Identify which cell holds the provided text, then report its [x, y] central coordinate. 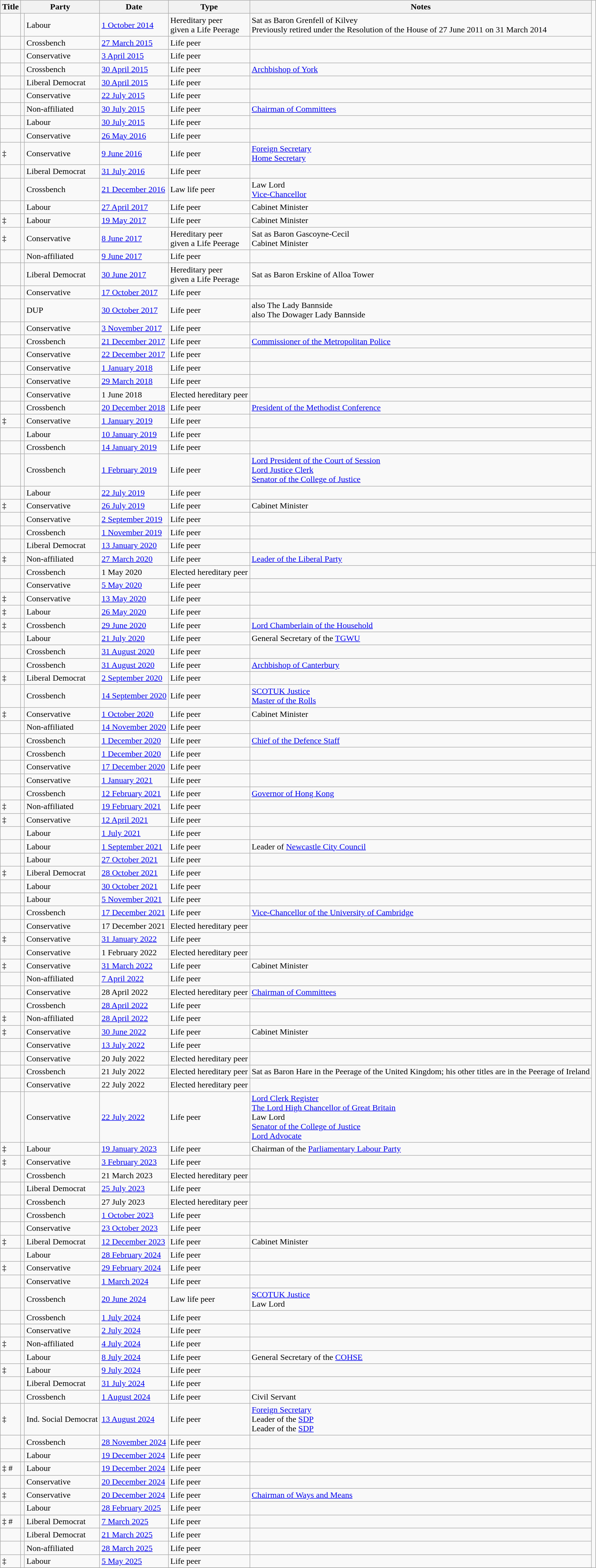
17 October 2017 [134, 292]
22 December 2017 [134, 355]
Lord Clerk Register The Lord High Chancellor of Great Britain Law Lord Senator of the College of Justice Lord Advocate [421, 1117]
3 February 2023 [134, 1162]
31 March 2022 [134, 966]
Vice-Chancellor of the University of Cambridge [421, 913]
13 May 2020 [134, 599]
1 February 2022 [134, 952]
2 September 2020 [134, 678]
SCOTUK Justice Law Lord [421, 1299]
Party [60, 7]
20 July 2022 [134, 1058]
28 November 2024 [134, 1442]
General Secretary of the TGWU [421, 638]
5 November 2021 [134, 900]
1 August 2024 [134, 1397]
1 October 2014 [134, 25]
29 June 2020 [134, 625]
30 June 2022 [134, 1032]
27 March 2020 [134, 559]
Sat as Baron Grenfell of KilveyPreviously retired under the Resolution of the House of 27 June 2011 on 31 March 2014 [421, 25]
12 April 2021 [134, 820]
Foreign Secretary Leader of the SDP Leader of the SDP [421, 1419]
22 July 2015 [134, 96]
Foreign Secretary Home Secretary [421, 153]
10 January 2019 [134, 434]
President of the Methodist Conference [421, 407]
1 January 2018 [134, 368]
31 July 2016 [134, 171]
1 January 2021 [134, 780]
Notes [421, 7]
Commissioner of the Metropolitan Police [421, 341]
Lord Chamberlain of the Household [421, 625]
9 June 2017 [134, 256]
Chairman of the Parliamentary Labour Party [421, 1149]
also The Lady Bannside also The Dowager Lady Bannside [421, 310]
Type [209, 7]
30 June 2017 [134, 274]
28 February 2024 [134, 1255]
14 January 2019 [134, 448]
30 October 2017 [134, 310]
Archbishop of Canterbury [421, 665]
20 December 2018 [134, 407]
1 July 2021 [134, 833]
22 July 2019 [134, 493]
12 February 2021 [134, 793]
31 January 2022 [134, 939]
Sat as Baron Hare in the Peerage of the United Kingdom; his other titles are in the Peerage of Ireland [421, 1071]
29 March 2018 [134, 381]
SCOTUK Justice Master of the Rolls [421, 696]
Sat as Baron Gascoyne-CecilCabinet Minister [421, 239]
26 July 2019 [134, 506]
14 November 2020 [134, 727]
7 March 2025 [134, 1521]
28 March 2025 [134, 1548]
Governor of Hong Kong [421, 793]
1 January 2019 [134, 421]
9 June 2016 [134, 153]
26 May 2016 [134, 135]
3 April 2015 [134, 56]
Leader of the Liberal Party [421, 559]
13 January 2020 [134, 546]
Sat as Baron Erskine of Alloa Tower [421, 274]
23 October 2023 [134, 1228]
Title [10, 7]
14 September 2020 [134, 696]
Date [134, 7]
3 November 2017 [134, 328]
1 September 2021 [134, 846]
27 October 2021 [134, 860]
28 February 2025 [134, 1508]
27 March 2015 [134, 43]
13 August 2024 [134, 1419]
21 July 2020 [134, 638]
Ind. Social Democrat [62, 1419]
2 July 2024 [134, 1330]
21 December 2017 [134, 341]
19 January 2023 [134, 1149]
29 February 2024 [134, 1268]
Chairman of Ways and Means [421, 1495]
1 November 2019 [134, 532]
31 July 2024 [134, 1384]
Civil Servant [421, 1397]
17 December 2020 [134, 767]
9 July 2024 [134, 1370]
1 March 2024 [134, 1281]
4 July 2024 [134, 1344]
1 October 2023 [134, 1215]
8 July 2024 [134, 1357]
26 May 2020 [134, 612]
Lord President of the Court of Session Lord Justice Clerk Senator of the College of Justice [421, 470]
28 October 2021 [134, 873]
1 June 2018 [134, 394]
7 April 2022 [134, 979]
1 February 2019 [134, 470]
30 October 2021 [134, 886]
DUP [62, 310]
General Secretary of the COHSE [421, 1357]
Archbishop of York [421, 69]
19 May 2017 [134, 221]
5 May 2025 [134, 1561]
1 October 2020 [134, 714]
27 July 2023 [134, 1202]
21 March 2023 [134, 1175]
20 June 2024 [134, 1299]
19 February 2021 [134, 807]
27 April 2017 [134, 207]
Chief of the Defence Staff [421, 741]
21 July 2022 [134, 1071]
13 July 2022 [134, 1045]
1 July 2024 [134, 1317]
Law Lord Vice-Chancellor [421, 189]
5 May 2020 [134, 585]
12 December 2023 [134, 1242]
2 September 2019 [134, 519]
8 June 2017 [134, 239]
25 July 2023 [134, 1189]
1 May 2020 [134, 572]
21 December 2016 [134, 189]
Leader of Newcastle City Council [421, 846]
21 March 2025 [134, 1535]
